Detect which cell encompasses the target text, then output its (X, Y) center coordinate. 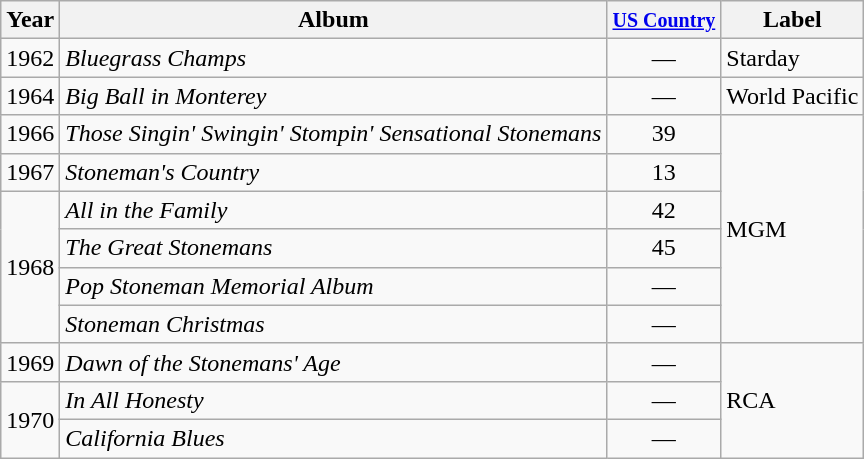
Big Ball in Monterey (334, 96)
MGM (792, 229)
1962 (30, 58)
RCA (792, 400)
Label (792, 20)
1970 (30, 419)
42 (664, 210)
US Country (664, 20)
Those Singin' Swingin' Stompin' Sensational Stonemans (334, 134)
1967 (30, 172)
California Blues (334, 438)
Stoneman's Country (334, 172)
The Great Stonemans (334, 248)
In All Honesty (334, 400)
Year (30, 20)
1968 (30, 267)
Pop Stoneman Memorial Album (334, 286)
All in the Family (334, 210)
Bluegrass Champs (334, 58)
Album (334, 20)
13 (664, 172)
Starday (792, 58)
45 (664, 248)
39 (664, 134)
Dawn of the Stonemans' Age (334, 362)
1966 (30, 134)
World Pacific (792, 96)
1964 (30, 96)
Stoneman Christmas (334, 324)
1969 (30, 362)
